Provide the (X, Y) coordinate of the cell's center where the given text is located.  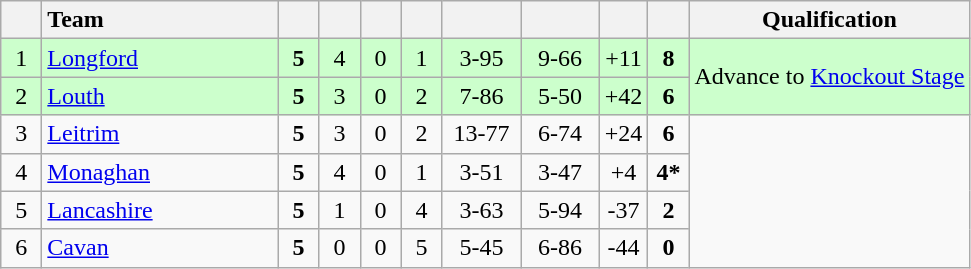
5-94 (560, 210)
+4 (624, 172)
5-50 (560, 96)
Leitrim (160, 134)
7-86 (482, 96)
+11 (624, 58)
Cavan (160, 248)
13-77 (482, 134)
6-74 (560, 134)
-44 (624, 248)
Longford (160, 58)
+24 (624, 134)
3-47 (560, 172)
6-86 (560, 248)
3-63 (482, 210)
Monaghan (160, 172)
9-66 (560, 58)
5-45 (482, 248)
Team (160, 20)
+42 (624, 96)
Advance to Knockout Stage (830, 77)
8 (668, 58)
4* (668, 172)
-37 (624, 210)
3-95 (482, 58)
Qualification (830, 20)
Lancashire (160, 210)
3-51 (482, 172)
Louth (160, 96)
